Search for the cell housing the specified text and yield its (X, Y) center coordinate. 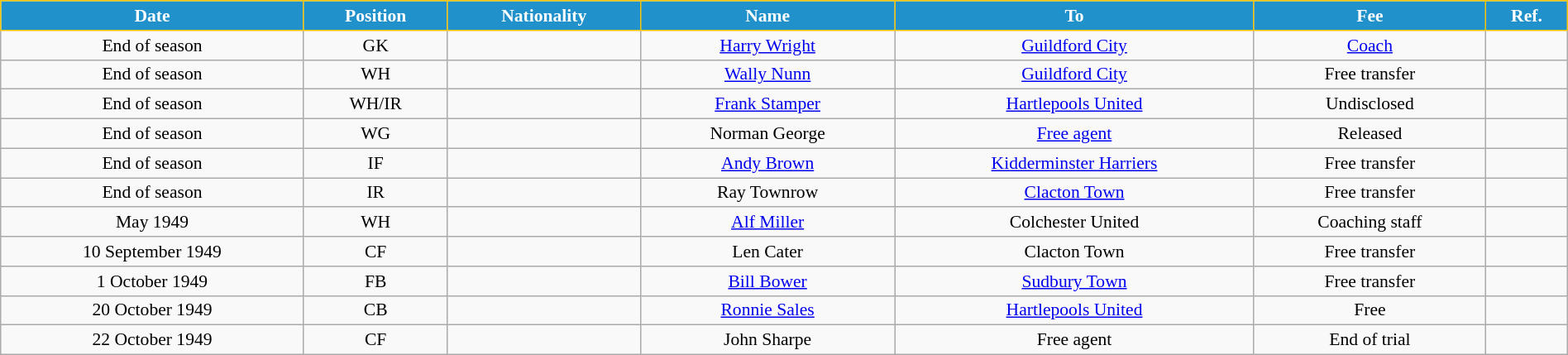
Bill Bower (767, 281)
John Sharpe (767, 340)
Nationality (544, 16)
Andy Brown (767, 163)
Coach (1370, 46)
End of trial (1370, 340)
Free (1370, 310)
1 October 1949 (152, 281)
Len Cater (767, 252)
Ray Townrow (767, 193)
Date (152, 16)
Frank Stamper (767, 104)
Colchester United (1074, 223)
Released (1370, 134)
Ronnie Sales (767, 310)
IF (375, 163)
Sudbury Town (1074, 281)
Undisclosed (1370, 104)
20 October 1949 (152, 310)
Alf Miller (767, 223)
Harry Wright (767, 46)
Ref. (1527, 16)
To (1074, 16)
May 1949 (152, 223)
Name (767, 16)
Coaching staff (1370, 223)
Kidderminster Harriers (1074, 163)
10 September 1949 (152, 252)
WH/IR (375, 104)
FB (375, 281)
CB (375, 310)
Norman George (767, 134)
22 October 1949 (152, 340)
Fee (1370, 16)
GK (375, 46)
Wally Nunn (767, 74)
WG (375, 134)
IR (375, 193)
Position (375, 16)
